Detect which cell encompasses the target text, then output its (x, y) center coordinate. 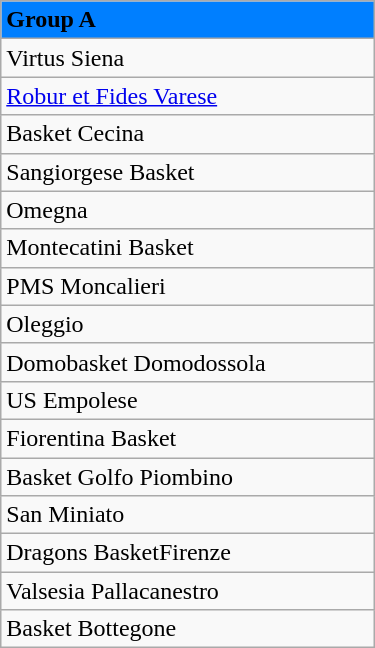
Virtus Siena (188, 58)
Group A (188, 20)
Sangiorgese Basket (188, 172)
Robur et Fides Varese (188, 96)
San Miniato (188, 515)
Omegna (188, 210)
Fiorentina Basket (188, 438)
Oleggio (188, 324)
Montecatini Basket (188, 248)
Valsesia Pallacanestro (188, 591)
Dragons BasketFirenze (188, 553)
Basket Bottegone (188, 629)
US Empolese (188, 400)
Basket Golfo Piombino (188, 477)
Basket Cecina (188, 134)
Domobasket Domodossola (188, 362)
PMS Moncalieri (188, 286)
